Provide the [x, y] coordinate of the cell's center where the given text is located.  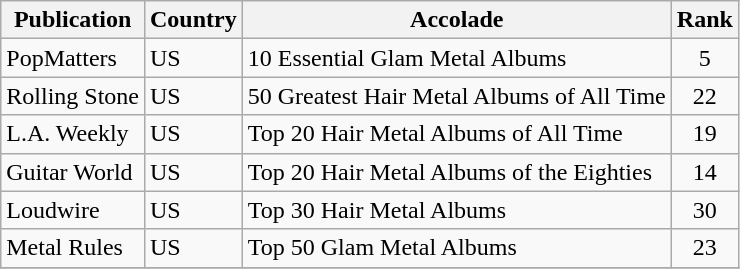
Guitar World [73, 172]
19 [704, 134]
22 [704, 96]
10 Essential Glam Metal Albums [456, 58]
Publication [73, 20]
Top 50 Glam Metal Albums [456, 248]
Top 20 Hair Metal Albums of the Eighties [456, 172]
Metal Rules [73, 248]
Loudwire [73, 210]
Accolade [456, 20]
5 [704, 58]
50 Greatest Hair Metal Albums of All Time [456, 96]
Rolling Stone [73, 96]
Country [193, 20]
L.A. Weekly [73, 134]
23 [704, 248]
Top 30 Hair Metal Albums [456, 210]
Top 20 Hair Metal Albums of All Time [456, 134]
30 [704, 210]
14 [704, 172]
PopMatters [73, 58]
Rank [704, 20]
